For the text-containing cell, return its midpoint in [x, y] coordinate format. 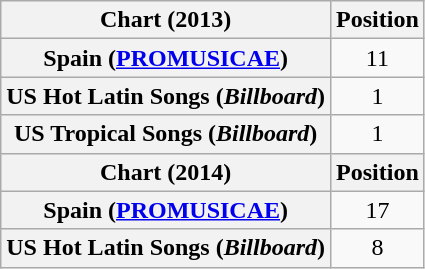
US Tropical Songs (Billboard) [166, 134]
17 [378, 210]
Chart (2014) [166, 172]
8 [378, 248]
Chart (2013) [166, 20]
11 [378, 58]
